Capture the cell that displays the provided text and extract its [x, y] central coordinate. 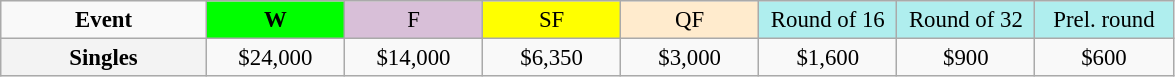
$1,600 [828, 58]
SF [552, 20]
Round of 16 [828, 20]
$900 [966, 58]
F [413, 20]
QF [690, 20]
$600 [1104, 58]
Round of 32 [966, 20]
$24,000 [275, 58]
$3,000 [690, 58]
Prel. round [1104, 20]
Event [104, 20]
W [275, 20]
$6,350 [552, 58]
Singles [104, 58]
$14,000 [413, 58]
